Detect which cell encompasses the target text, then output its (x, y) center coordinate. 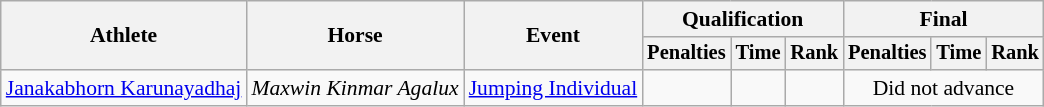
Did not advance (944, 88)
Janakabhorn Karunayadhaj (124, 88)
Jumping Individual (554, 88)
Maxwin Kinmar Agalux (354, 88)
Event (554, 36)
Qualification (742, 19)
Horse (354, 36)
Athlete (124, 36)
Final (944, 19)
